Extract the (x, y) coordinate from the center of the cell holding the provided text.  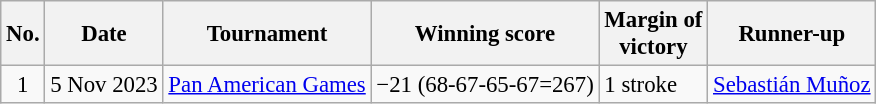
1 (23, 85)
Margin ofvictory (654, 34)
5 Nov 2023 (104, 85)
−21 (68-67-65-67=267) (485, 85)
Date (104, 34)
1 stroke (654, 85)
Runner-up (792, 34)
Tournament (267, 34)
Sebastián Muñoz (792, 85)
Pan American Games (267, 85)
Winning score (485, 34)
No. (23, 34)
